Scan for the cell matching the given text and deliver its (X, Y) coordinate at center. 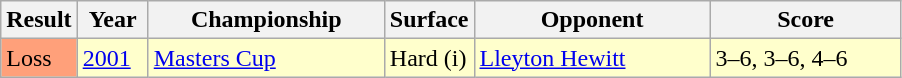
Loss (39, 58)
Hard (i) (429, 58)
Surface (429, 20)
Championship (266, 20)
2001 (112, 58)
Masters Cup (266, 58)
Score (806, 20)
3–6, 3–6, 4–6 (806, 58)
Opponent (592, 20)
Lleyton Hewitt (592, 58)
Result (39, 20)
Year (112, 20)
